Capture the cell that displays the provided text and extract its (X, Y) central coordinate. 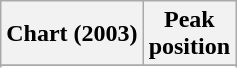
Chart (2003) (72, 34)
Peak position (189, 34)
